Identify which cell holds the provided text, then report its [X, Y] central coordinate. 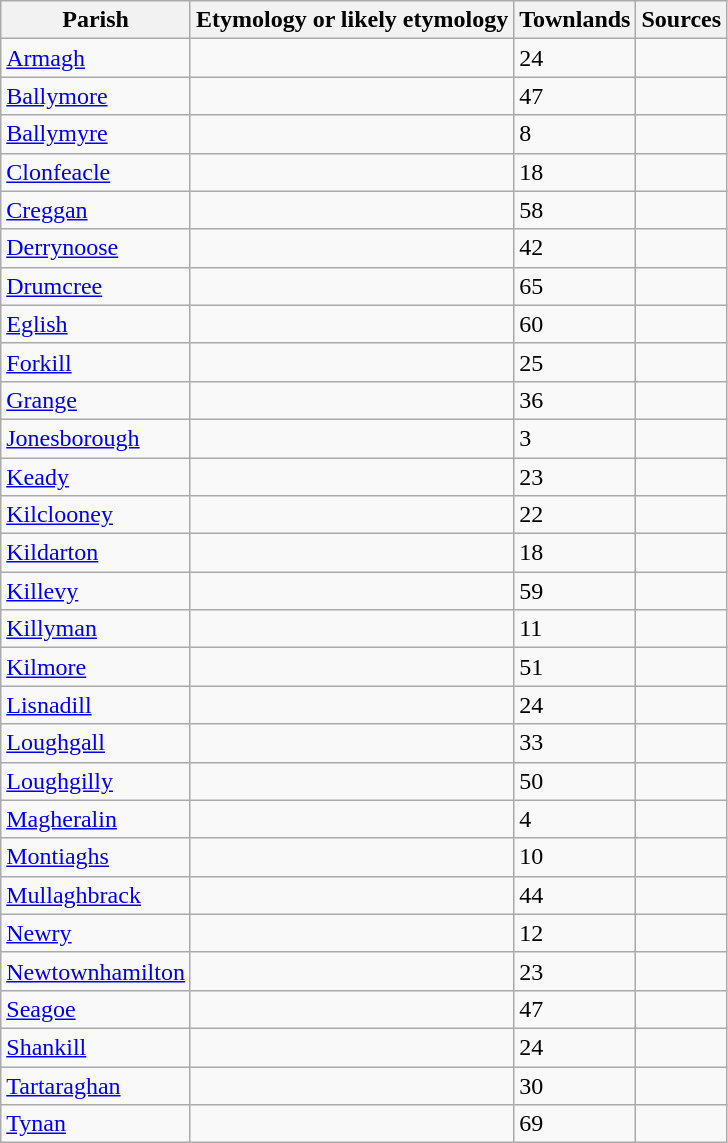
Grange [96, 400]
Killevy [96, 591]
30 [575, 1085]
Clonfeacle [96, 172]
Loughgilly [96, 781]
Sources [682, 20]
Tynan [96, 1124]
42 [575, 248]
Kildarton [96, 553]
Jonesborough [96, 438]
58 [575, 210]
Creggan [96, 210]
12 [575, 933]
Lisnadill [96, 705]
69 [575, 1124]
Derrynoose [96, 248]
Loughgall [96, 743]
25 [575, 362]
Eglish [96, 324]
65 [575, 286]
8 [575, 134]
Mullaghbrack [96, 895]
Shankill [96, 1047]
Newtownhamilton [96, 971]
36 [575, 400]
Montiaghs [96, 857]
22 [575, 515]
Ballymyre [96, 134]
Forkill [96, 362]
44 [575, 895]
60 [575, 324]
Townlands [575, 20]
Magheralin [96, 819]
50 [575, 781]
59 [575, 591]
3 [575, 438]
Drumcree [96, 286]
4 [575, 819]
Kilclooney [96, 515]
Tartaraghan [96, 1085]
Ballymore [96, 96]
10 [575, 857]
Parish [96, 20]
51 [575, 667]
Armagh [96, 58]
Killyman [96, 629]
11 [575, 629]
33 [575, 743]
Keady [96, 477]
Newry [96, 933]
Etymology or likely etymology [352, 20]
Seagoe [96, 1009]
Kilmore [96, 667]
